Search for the cell housing the specified text and yield its (X, Y) center coordinate. 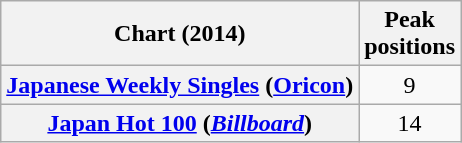
Japanese Weekly Singles (Oricon) (180, 85)
Peakpositions (410, 34)
14 (410, 123)
9 (410, 85)
Japan Hot 100 (Billboard) (180, 123)
Chart (2014) (180, 34)
